Output the [X, Y] coordinate of the center of the cell containing the given text.  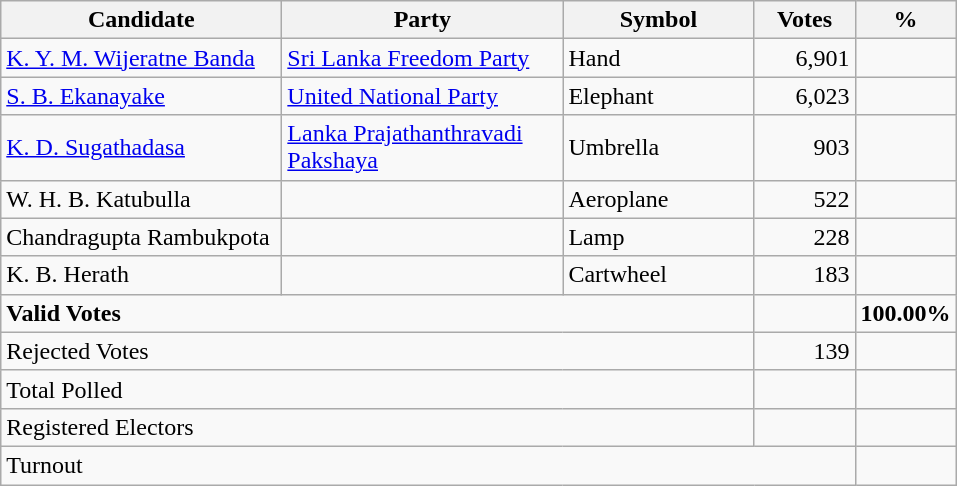
Lamp [658, 237]
Lanka Prajathanthravadi Pakshaya [422, 148]
W. H. B. Katubulla [142, 199]
Total Polled [378, 389]
United National Party [422, 96]
Party [422, 20]
K. D. Sugathadasa [142, 148]
K. Y. M. Wijeratne Banda [142, 58]
Hand [658, 58]
Turnout [428, 465]
228 [804, 237]
Elephant [658, 96]
183 [804, 275]
139 [804, 351]
Registered Electors [378, 427]
522 [804, 199]
Cartwheel [658, 275]
Symbol [658, 20]
6,023 [804, 96]
Valid Votes [378, 313]
Candidate [142, 20]
S. B. Ekanayake [142, 96]
Umbrella [658, 148]
Sri Lanka Freedom Party [422, 58]
903 [804, 148]
% [906, 20]
6,901 [804, 58]
Aeroplane [658, 199]
100.00% [906, 313]
K. B. Herath [142, 275]
Rejected Votes [378, 351]
Chandragupta Rambukpota [142, 237]
Votes [804, 20]
